Return the (x, y) coordinate for the center point of the cell that contains the specified text.  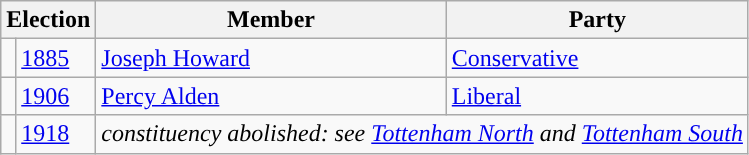
Member (271, 20)
Joseph Howard (271, 58)
1918 (56, 134)
Liberal (597, 96)
constituency abolished: see Tottenham North and Tottenham South (422, 134)
Party (597, 20)
Conservative (597, 58)
Election (48, 20)
1906 (56, 96)
Percy Alden (271, 96)
1885 (56, 58)
